From the cell containing the given text, extract its center point as (X, Y) coordinate. 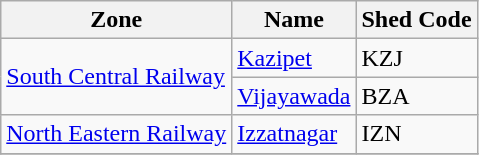
Vijayawada (294, 96)
North Eastern Railway (116, 134)
BZA (416, 96)
Kazipet (294, 58)
IZN (416, 134)
Izzatnagar (294, 134)
Shed Code (416, 20)
Name (294, 20)
KZJ (416, 58)
Zone (116, 20)
South Central Railway (116, 77)
